From the cell containing the given text, extract its center point as (x, y) coordinate. 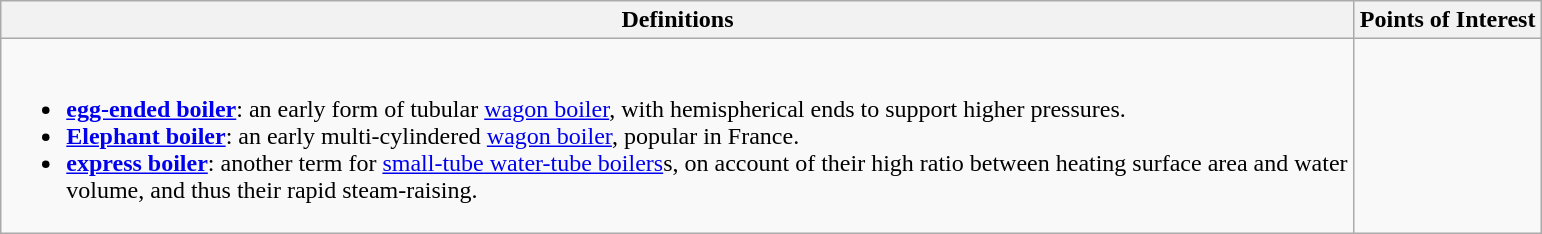
Points of Interest (1448, 20)
Definitions (678, 20)
